Return the (X, Y) coordinate for the center point of the cell that contains the specified text.  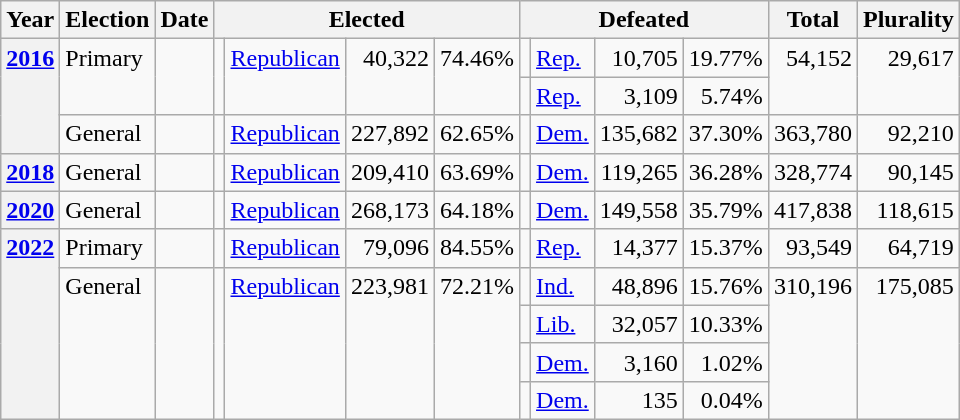
3,109 (638, 96)
40,322 (390, 77)
10.33% (726, 324)
3,160 (638, 362)
36.28% (726, 172)
37.30% (726, 134)
Year (30, 20)
Elected (367, 20)
92,210 (908, 134)
29,617 (908, 77)
5.74% (726, 96)
Lib. (563, 324)
63.69% (476, 172)
90,145 (908, 172)
310,196 (812, 343)
328,774 (812, 172)
Total (812, 20)
15.37% (726, 248)
2022 (30, 324)
2018 (30, 172)
64,719 (908, 248)
19.77% (726, 58)
54,152 (812, 77)
62.65% (476, 134)
Ind. (563, 286)
118,615 (908, 210)
15.76% (726, 286)
Election (108, 20)
74.46% (476, 77)
119,265 (638, 172)
14,377 (638, 248)
149,558 (638, 210)
79,096 (390, 248)
2016 (30, 96)
Plurality (908, 20)
227,892 (390, 134)
417,838 (812, 210)
2020 (30, 210)
135 (638, 400)
363,780 (812, 134)
209,410 (390, 172)
223,981 (390, 343)
Date (184, 20)
72.21% (476, 343)
93,549 (812, 248)
175,085 (908, 343)
84.55% (476, 248)
32,057 (638, 324)
64.18% (476, 210)
Defeated (644, 20)
1.02% (726, 362)
10,705 (638, 58)
268,173 (390, 210)
0.04% (726, 400)
135,682 (638, 134)
35.79% (726, 210)
48,896 (638, 286)
